Search for the cell housing the specified text and yield its (X, Y) center coordinate. 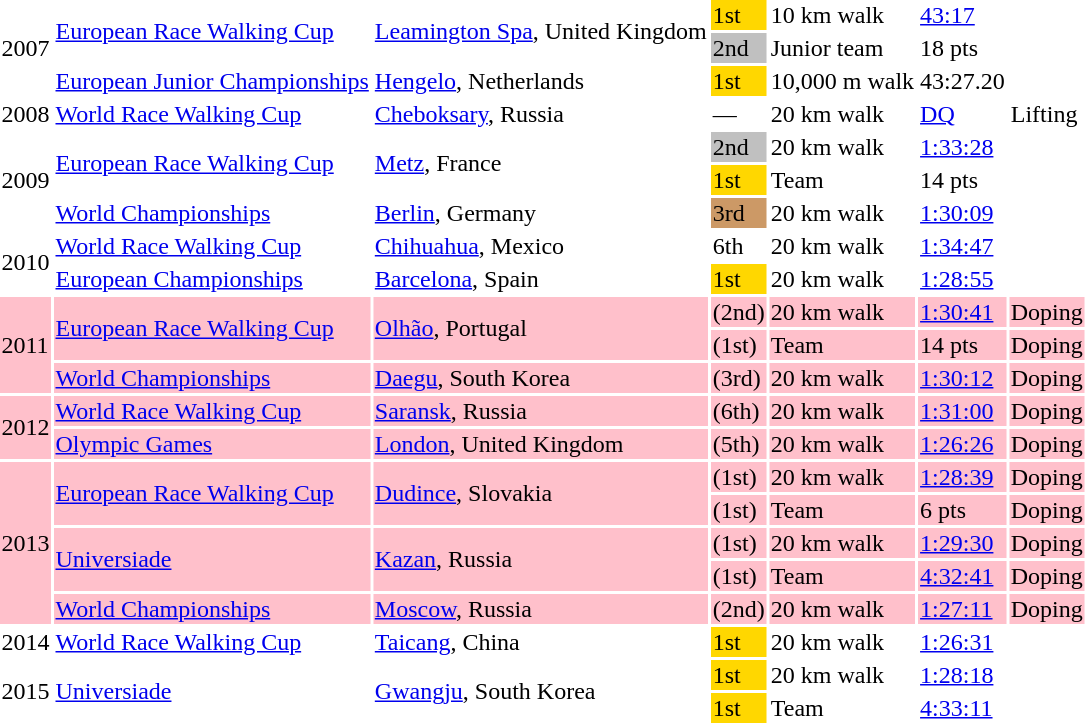
— (738, 114)
1:26:31 (963, 642)
2011 (26, 345)
1:30:41 (963, 312)
2007 (26, 48)
Hengelo, Netherlands (540, 81)
Dudince, Slovakia (540, 494)
1:27:11 (963, 609)
(6th) (738, 411)
43:27.20 (963, 81)
Berlin, Germany (540, 213)
6th (738, 246)
Leamington Spa, United Kingdom (540, 32)
2012 (26, 428)
(3rd) (738, 378)
1:34:47 (963, 246)
2010 (26, 262)
10 km walk (842, 15)
1:30:12 (963, 378)
Taicang, China (540, 642)
1:26:26 (963, 444)
2014 (26, 642)
2015 (26, 692)
Olhão, Portugal (540, 328)
1:28:39 (963, 477)
Lifting (1046, 114)
European Championships (212, 279)
1:28:55 (963, 279)
Moscow, Russia (540, 609)
Chihuahua, Mexico (540, 246)
DQ (963, 114)
Olympic Games (212, 444)
Barcelona, Spain (540, 279)
2013 (26, 543)
43:17 (963, 15)
1:28:18 (963, 675)
London, United Kingdom (540, 444)
4:33:11 (963, 708)
European Junior Championships (212, 81)
Daegu, South Korea (540, 378)
4:32:41 (963, 576)
Gwangju, South Korea (540, 692)
3rd (738, 213)
Cheboksary, Russia (540, 114)
10,000 m walk (842, 81)
Saransk, Russia (540, 411)
Metz, France (540, 164)
1:33:28 (963, 147)
18 pts (963, 48)
1:31:00 (963, 411)
2008 (26, 114)
(5th) (738, 444)
Junior team (842, 48)
Kazan, Russia (540, 560)
6 pts (963, 510)
1:30:09 (963, 213)
1:29:30 (963, 543)
2009 (26, 180)
